For the text-containing cell, return its midpoint in (X, Y) coordinate format. 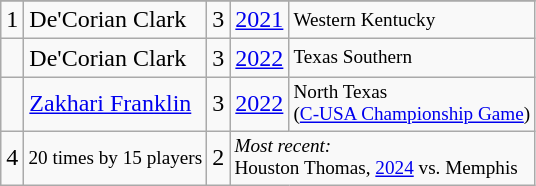
20 times by 15 players (116, 158)
2 (218, 158)
4 (12, 158)
Most recent:Houston Thomas, 2024 vs. Memphis (382, 158)
North Texas(C-USA Championship Game) (412, 104)
Texas Southern (412, 58)
Western Kentucky (412, 20)
2021 (260, 20)
Zakhari Franklin (116, 104)
1 (12, 20)
